Detect which cell encompasses the target text, then output its (x, y) center coordinate. 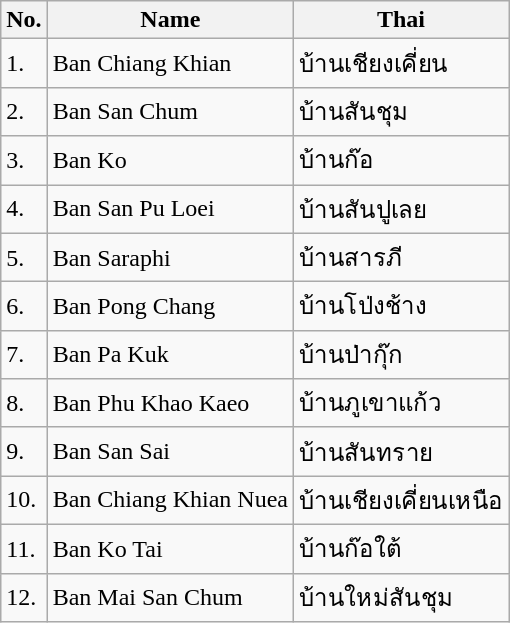
Ban Chiang Khian Nuea (170, 500)
บ้านก๊อ (402, 160)
Ban San Sai (170, 452)
Ban Ko Tai (170, 548)
No. (24, 20)
บ้านเชียงเคี่ยน (402, 64)
Ban Chiang Khian (170, 64)
3. (24, 160)
บ้านก๊อใต้ (402, 548)
บ้านสันปูเลย (402, 208)
9. (24, 452)
4. (24, 208)
Ban Mai San Chum (170, 598)
Ban Saraphi (170, 258)
Ban Phu Khao Kaeo (170, 404)
Ban Pa Kuk (170, 354)
Ban San Chum (170, 112)
Ban Ko (170, 160)
7. (24, 354)
2. (24, 112)
5. (24, 258)
12. (24, 598)
บ้านป่ากุ๊ก (402, 354)
Ban San Pu Loei (170, 208)
Ban Pong Chang (170, 306)
บ้านใหม่สันชุม (402, 598)
10. (24, 500)
Name (170, 20)
บ้านเชียงเคี่ยนเหนือ (402, 500)
11. (24, 548)
บ้านภูเขาแก้ว (402, 404)
บ้านสารภี (402, 258)
6. (24, 306)
บ้านสันทราย (402, 452)
บ้านโป่งช้าง (402, 306)
บ้านสันชุม (402, 112)
8. (24, 404)
Thai (402, 20)
1. (24, 64)
